Identify which cell holds the provided text, then report its [x, y] central coordinate. 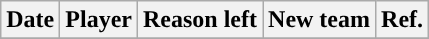
Ref. [402, 20]
New team [320, 20]
Player [99, 20]
Reason left [200, 20]
Date [30, 20]
